Capture the cell that displays the provided text and extract its [X, Y] central coordinate. 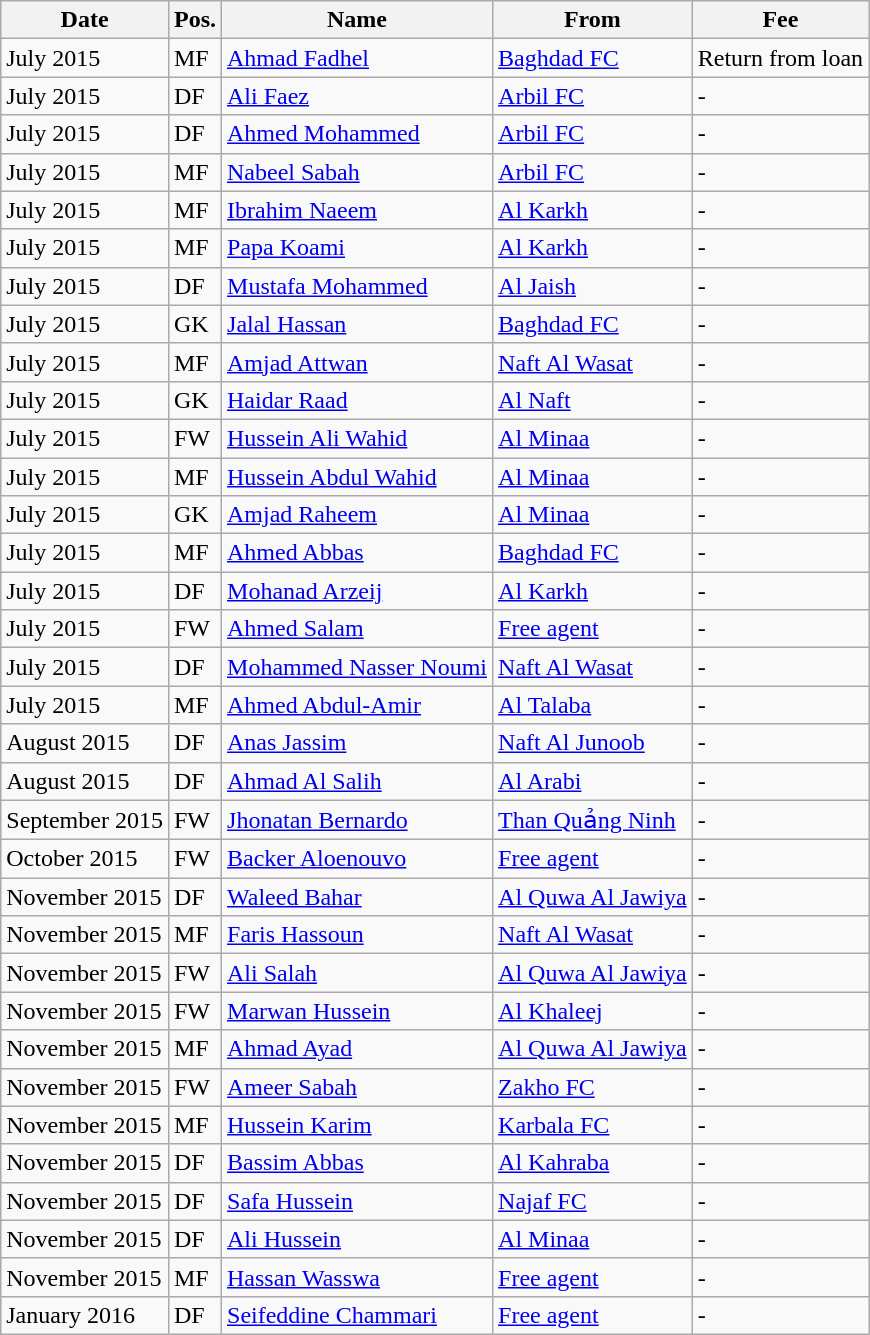
Hussein Ali Wahid [358, 438]
Ameer Sabah [358, 1087]
Than Quảng Ninh [593, 820]
Najaf FC [593, 1201]
Ahmad Al Salih [358, 781]
Karbala FC [593, 1125]
Amjad Raheem [358, 515]
Al Talaba [593, 705]
Ahmed Salam [358, 629]
Al Khaleej [593, 1011]
Ahmad Fadhel [358, 58]
Seifeddine Chammari [358, 1315]
January 2016 [85, 1315]
Ibrahim Naeem [358, 210]
Al Arabi [593, 781]
Date [85, 20]
Faris Hassoun [358, 935]
Safa Hussein [358, 1201]
Ahmed Abbas [358, 553]
Waleed Bahar [358, 897]
Mustafa Mohammed [358, 286]
Hussein Abdul Wahid [358, 477]
Mohammed Nasser Noumi [358, 667]
Hussein Karim [358, 1125]
Fee [780, 20]
Ahmed Mohammed [358, 134]
Naft Al Junoob [593, 743]
Al Jaish [593, 286]
Ali Hussein [358, 1239]
Ahmed Abdul-Amir [358, 705]
September 2015 [85, 820]
October 2015 [85, 859]
Amjad Attwan [358, 362]
Marwan Hussein [358, 1011]
Nabeel Sabah [358, 172]
Bassim Abbas [358, 1163]
Al Naft [593, 400]
Return from loan [780, 58]
Al Kahraba [593, 1163]
Ali Faez [358, 96]
Backer Aloenouvo [358, 859]
From [593, 20]
Mohanad Arzeij [358, 591]
Papa Koami [358, 248]
Hassan Wasswa [358, 1277]
Anas Jassim [358, 743]
Jalal Hassan [358, 324]
Jhonatan Bernardo [358, 820]
Zakho FC [593, 1087]
Ahmad Ayad [358, 1049]
Pos. [194, 20]
Name [358, 20]
Ali Salah [358, 973]
Haidar Raad [358, 400]
